Provide the (x, y) coordinate of the cell's center where the given text is located.  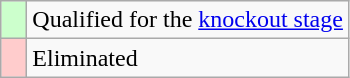
Qualified for the knockout stage (188, 20)
Eliminated (188, 58)
